From the cell containing the given text, extract its center point as (x, y) coordinate. 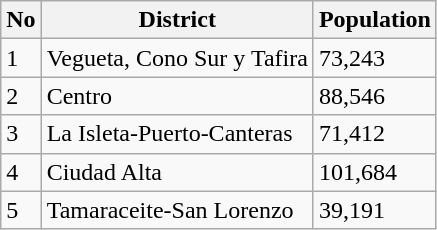
71,412 (374, 134)
73,243 (374, 58)
La Isleta-Puerto-Canteras (177, 134)
2 (21, 96)
Vegueta, Cono Sur y Tafira (177, 58)
88,546 (374, 96)
Population (374, 20)
101,684 (374, 172)
39,191 (374, 210)
5 (21, 210)
Tamaraceite-San Lorenzo (177, 210)
Ciudad Alta (177, 172)
1 (21, 58)
District (177, 20)
Centro (177, 96)
3 (21, 134)
4 (21, 172)
No (21, 20)
